Output the (x, y) coordinate of the center of the cell containing the given text.  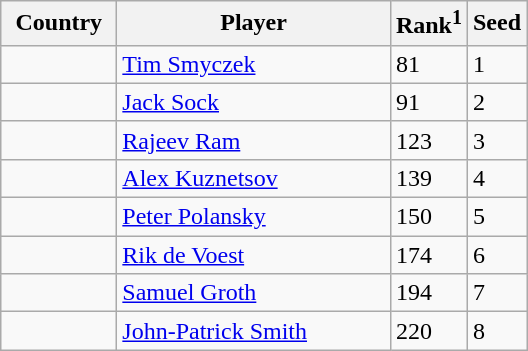
Rank1 (428, 24)
123 (428, 140)
John-Patrick Smith (254, 331)
2 (496, 102)
Country (59, 24)
1 (496, 64)
Jack Sock (254, 102)
150 (428, 217)
Alex Kuznetsov (254, 178)
4 (496, 178)
6 (496, 255)
8 (496, 331)
Player (254, 24)
81 (428, 64)
139 (428, 178)
Tim Smyczek (254, 64)
Samuel Groth (254, 293)
194 (428, 293)
7 (496, 293)
5 (496, 217)
3 (496, 140)
220 (428, 331)
Peter Polansky (254, 217)
91 (428, 102)
Rajeev Ram (254, 140)
Seed (496, 24)
174 (428, 255)
Rik de Voest (254, 255)
